Detect which cell encompasses the target text, then output its [X, Y] center coordinate. 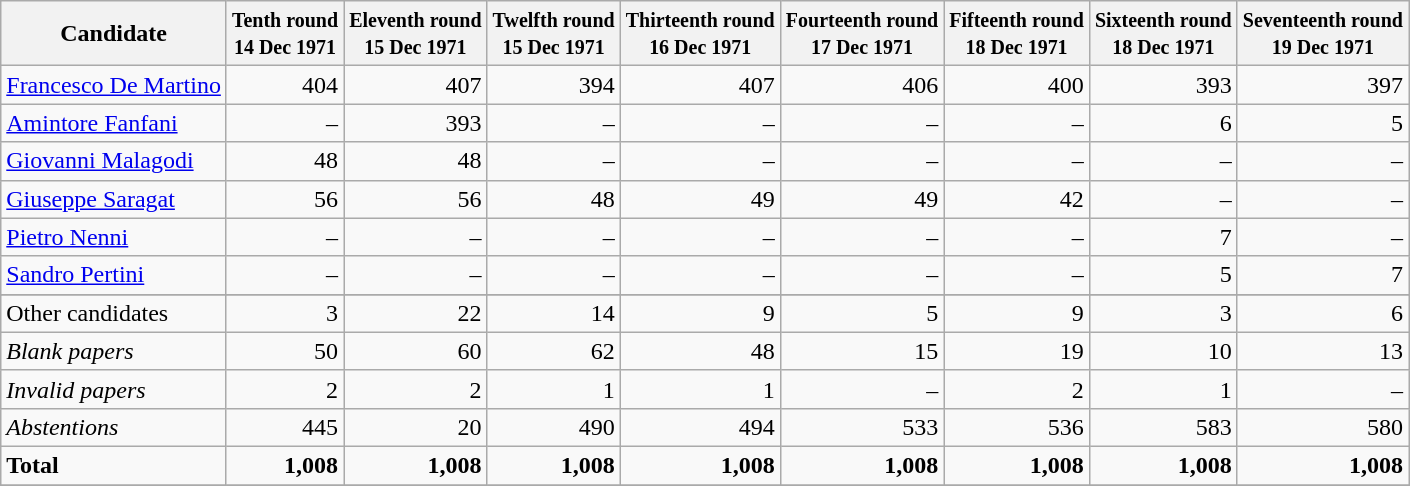
Fifteenth round18 Dec 1971 [1017, 34]
397 [1322, 85]
Invalid papers [114, 389]
50 [284, 351]
Total [114, 465]
394 [554, 85]
Pietro Nenni [114, 237]
536 [1017, 427]
13 [1322, 351]
406 [862, 85]
15 [862, 351]
Thirteenth round16 Dec 1971 [700, 34]
60 [416, 351]
Giuseppe Saragat [114, 199]
10 [1163, 351]
42 [1017, 199]
580 [1322, 427]
533 [862, 427]
Other candidates [114, 313]
Twelfth round15 Dec 1971 [554, 34]
583 [1163, 427]
62 [554, 351]
Giovanni Malagodi [114, 161]
Tenth round14 Dec 1971 [284, 34]
400 [1017, 85]
Sixteenth round18 Dec 1971 [1163, 34]
404 [284, 85]
20 [416, 427]
Fourteenth round17 Dec 1971 [862, 34]
Sandro Pertini [114, 275]
Candidate [114, 34]
494 [700, 427]
490 [554, 427]
Eleventh round15 Dec 1971 [416, 34]
19 [1017, 351]
Seventeenth round19 Dec 1971 [1322, 34]
14 [554, 313]
Blank papers [114, 351]
22 [416, 313]
Abstentions [114, 427]
445 [284, 427]
Amintore Fanfani [114, 123]
Francesco De Martino [114, 85]
